For the text-containing cell, return its midpoint in (x, y) coordinate format. 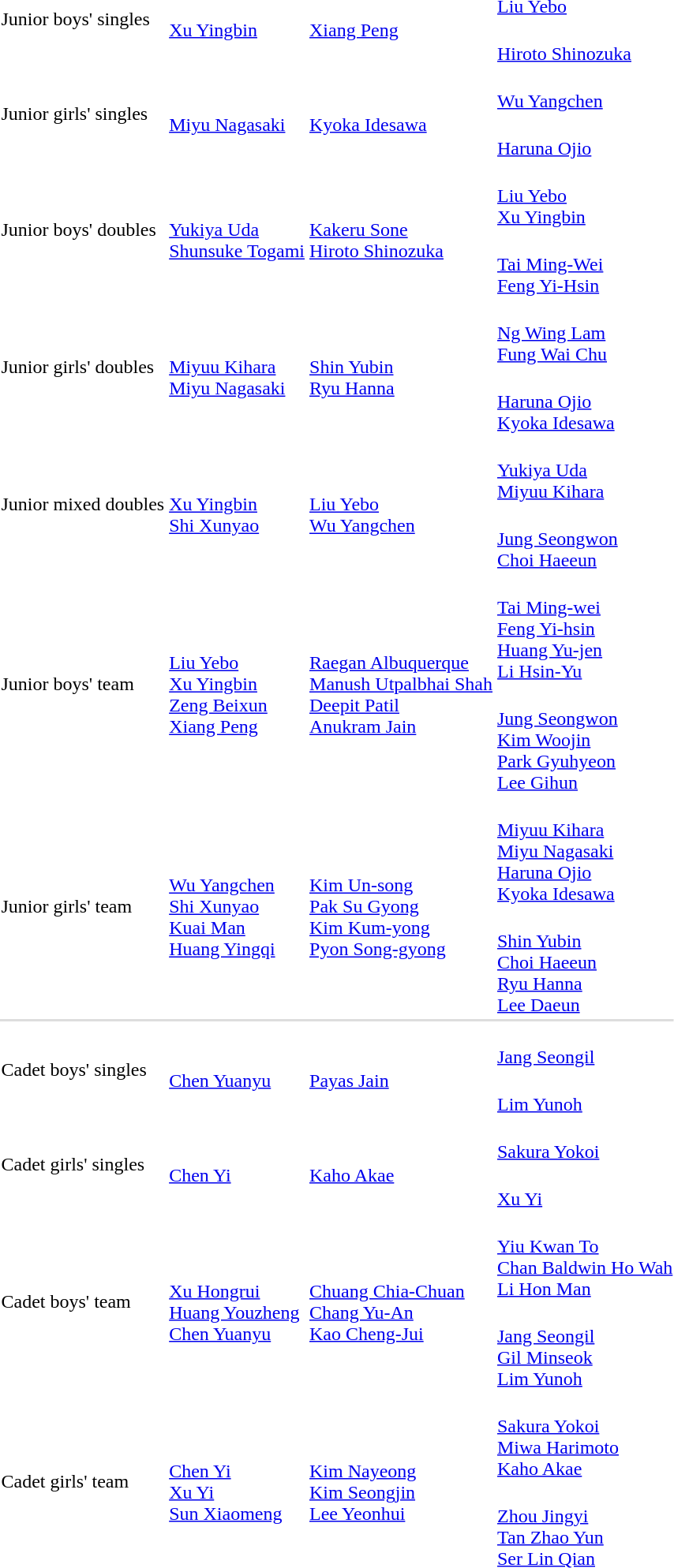
Raegan AlbuquerqueManush Utpalbhai ShahDeepit PatilAnukram Jain (401, 685)
Jang SeongilGil MinseokLim Yunoh (586, 1347)
Cadet girls' singles (83, 1164)
Kyoka Idesawa (401, 114)
Yukiya UdaMiyuu Kihara (586, 470)
Junior girls' team (83, 907)
Yiu Kwan ToChan Baldwin Ho Wah Li Hon Man (586, 1257)
Tai Ming-WeiFeng Yi-Hsin (586, 264)
Sakura YokoiMiwa HarimotoKaho Akae (586, 1437)
Junior girls' doubles (83, 368)
Wu YangchenShi XunyaoKuai ManHuang Yingqi (237, 907)
Jang Seongil (586, 1046)
Liu YeboWu Yangchen (401, 505)
Ng Wing LamFung Wai Chu (586, 333)
Jung SeongwonKim WoojinPark GyuhyeonLee Gihun (586, 740)
Hiroto Shinozuka (586, 43)
Xu YingbinShi Xunyao (237, 505)
Miyuu KiharaMiyu NagasakiHaruna OjioKyoka Idesawa (586, 851)
Junior boys' doubles (83, 230)
Chen Yuanyu (237, 1070)
Miyu Nagasaki (237, 114)
Kaho Akae (401, 1164)
Shin YubinRyu Hanna (401, 368)
Haruna Ojio (586, 137)
Yukiya UdaShunsuke Togami (237, 230)
Chen Yi (237, 1164)
Junior boys' team (83, 685)
Miyuu KiharaMiyu Nagasaki (237, 368)
Jung SeongwonChoi Haeeun (586, 539)
Kakeru SoneHiroto Shinozuka (401, 230)
Haruna OjioKyoka Idesawa (586, 401)
Kim Un-songPak Su GyongKim Kum-yongPyon Song-gyong (401, 907)
Shin YubinChoi HaeeunRyu HannaLee Daeun (586, 962)
Chuang Chia-ChuanChang Yu-AnKao Cheng-Jui (401, 1301)
Tai Ming-weiFeng Yi-hsinHuang Yu-jenLi Hsin-Yu (586, 629)
Payas Jain (401, 1070)
Xu Yi (586, 1188)
Xu HongruiHuang YouzhengChen Yuanyu (237, 1301)
Junior girls' singles (83, 114)
Sakura Yokoi (586, 1141)
Lim Yunoh (586, 1093)
Wu Yangchen (586, 90)
Liu YeboXu YingbinZeng BeixunXiang Peng (237, 685)
Cadet boys' team (83, 1301)
Junior mixed doubles (83, 505)
Liu YeboXu Yingbin (586, 196)
Cadet boys' singles (83, 1070)
